Capture the cell that displays the provided text and extract its [x, y] central coordinate. 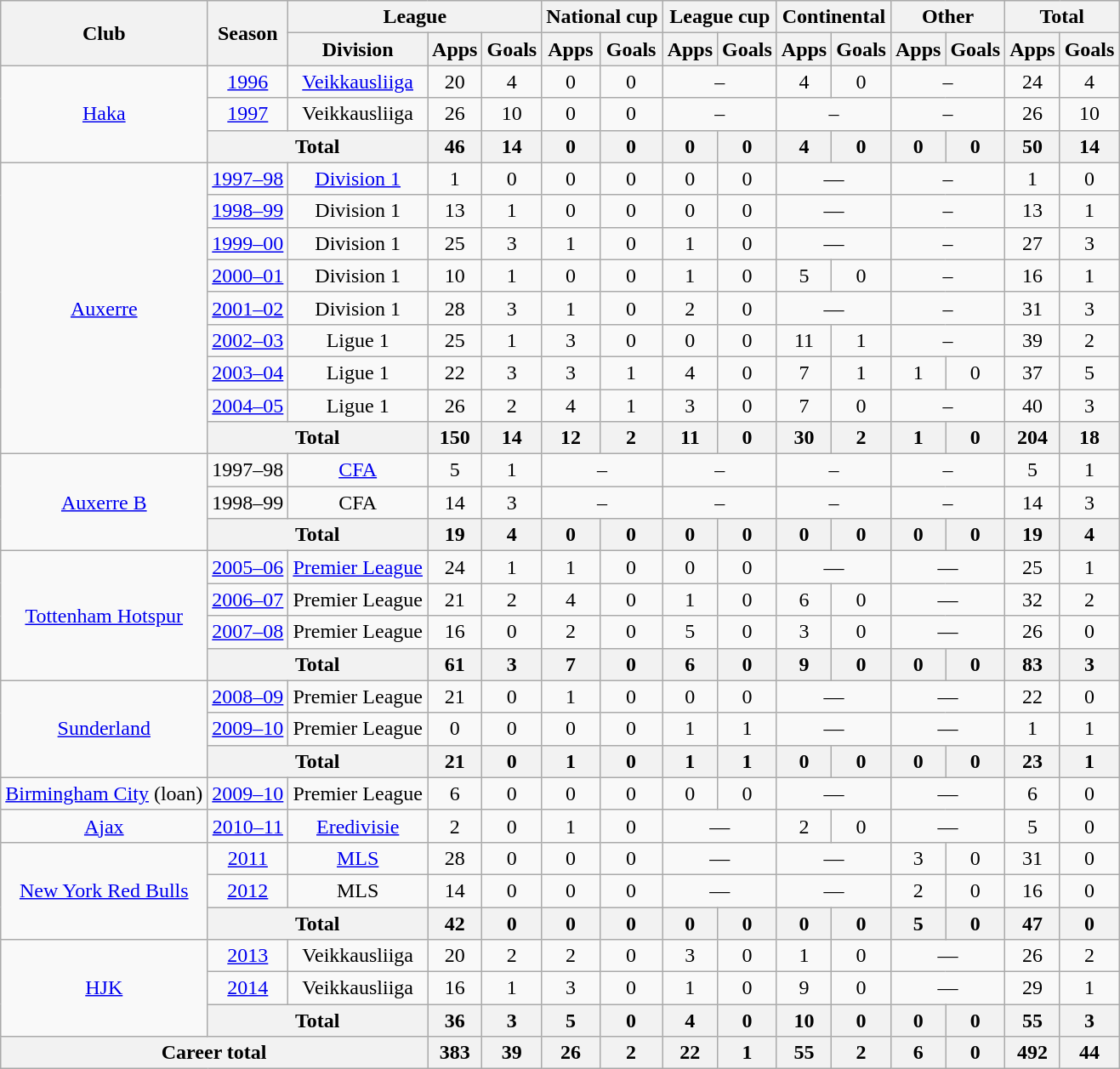
36 [455, 1021]
2003–04 [248, 372]
League cup [719, 17]
42 [455, 923]
Other [947, 17]
2011 [248, 858]
2001–02 [248, 308]
46 [455, 146]
18 [1089, 438]
2010–11 [248, 826]
2006–07 [248, 600]
44 [1089, 1053]
32 [1032, 600]
Auxerre B [104, 503]
Haka [104, 114]
Birmingham City (loan) [104, 793]
HJK [104, 988]
204 [1032, 438]
40 [1032, 406]
1996 [248, 82]
Club [104, 33]
383 [455, 1053]
Season [248, 33]
2008–09 [248, 697]
23 [1032, 761]
Ajax [104, 826]
29 [1032, 988]
150 [455, 438]
2005–06 [248, 567]
Continental [833, 17]
League [415, 17]
83 [1032, 664]
2012 [248, 890]
30 [804, 438]
Eredivisie [358, 826]
2013 [248, 956]
Tottenham Hotspur [104, 616]
1997 [248, 114]
2002–03 [248, 340]
61 [455, 664]
1999–00 [248, 243]
Division [358, 49]
12 [571, 438]
27 [1032, 243]
National cup [602, 17]
Career total [214, 1053]
37 [1032, 372]
Sunderland [104, 729]
47 [1032, 923]
Auxerre [104, 308]
492 [1032, 1053]
2007–08 [248, 632]
2000–01 [248, 276]
New York Red Bulls [104, 890]
2004–05 [248, 406]
2014 [248, 988]
50 [1032, 146]
